Identify which cell holds the provided text, then report its [X, Y] central coordinate. 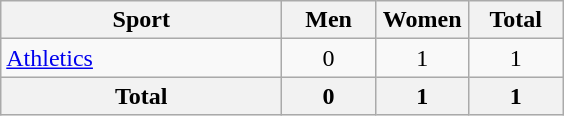
Women [422, 20]
Athletics [142, 58]
Sport [142, 20]
Men [329, 20]
